Return the [x, y] coordinate for the center point of the cell that contains the specified text.  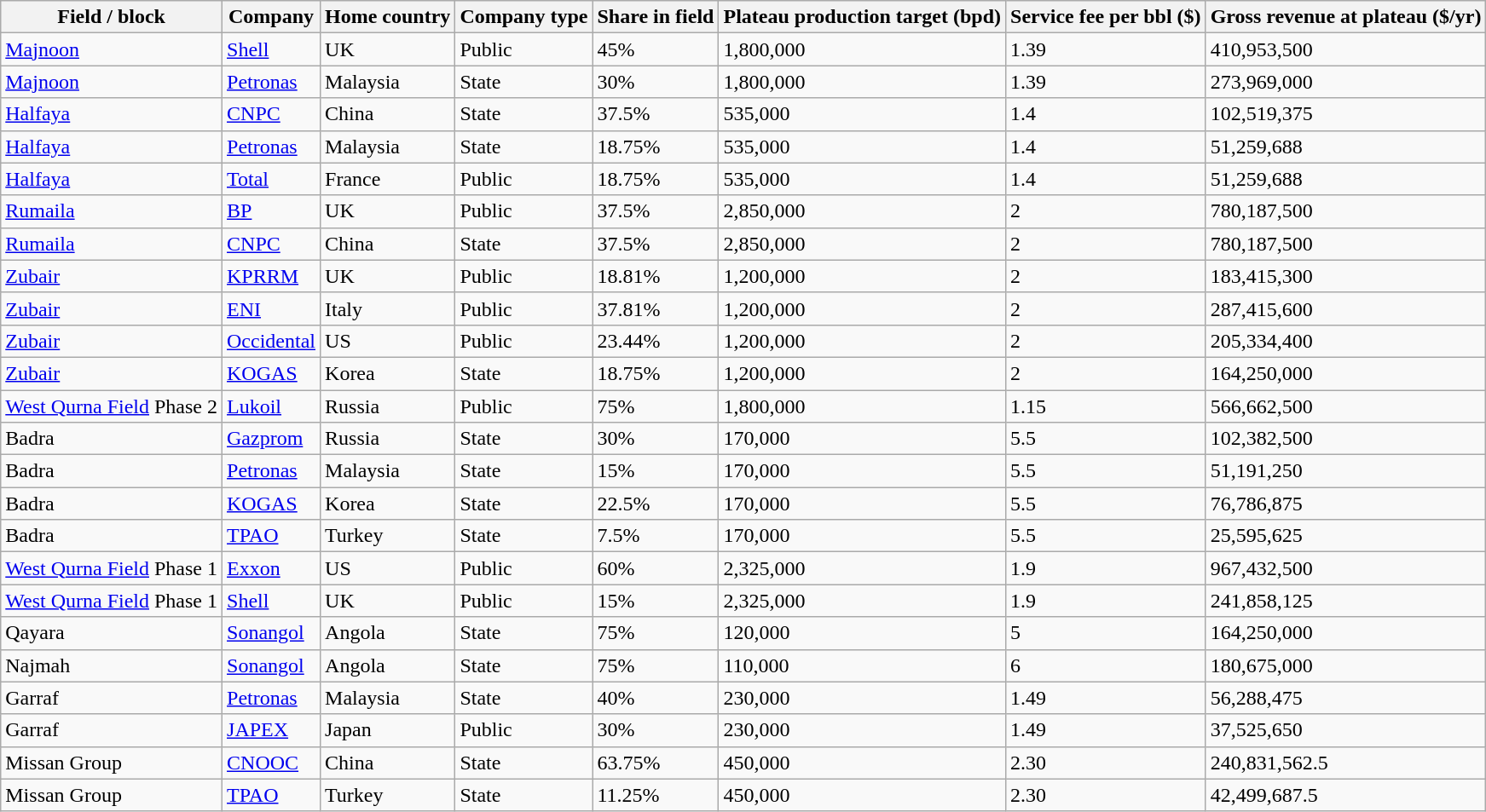
11.25% [656, 795]
56,288,475 [1345, 698]
40% [656, 698]
Japan [388, 730]
240,831,562.5 [1345, 763]
76,786,875 [1345, 504]
Service fee per bbl ($) [1107, 17]
KPRRM [271, 276]
273,969,000 [1345, 82]
Share in field [656, 17]
Company type [523, 17]
Home country [388, 17]
22.5% [656, 504]
France [388, 179]
Occidental [271, 341]
JAPEX [271, 730]
45% [656, 49]
Field / block [112, 17]
410,953,500 [1345, 49]
110,000 [863, 665]
Total [271, 179]
West Qurna Field Phase 2 [112, 406]
287,415,600 [1345, 308]
183,415,300 [1345, 276]
23.44% [656, 341]
Lukoil [271, 406]
63.75% [656, 763]
5 [1107, 633]
Exxon [271, 568]
102,519,375 [1345, 114]
Gazprom [271, 439]
180,675,000 [1345, 665]
6 [1107, 665]
18.81% [656, 276]
102,382,500 [1345, 439]
37,525,650 [1345, 730]
120,000 [863, 633]
205,334,400 [1345, 341]
37.81% [656, 308]
Najmah [112, 665]
1.15 [1107, 406]
7.5% [656, 536]
Plateau production target (bpd) [863, 17]
Company [271, 17]
241,858,125 [1345, 601]
967,432,500 [1345, 568]
CNOOC [271, 763]
566,662,500 [1345, 406]
51,191,250 [1345, 471]
60% [656, 568]
Italy [388, 308]
Qayara [112, 633]
25,595,625 [1345, 536]
42,499,687.5 [1345, 795]
Gross revenue at plateau ($/yr) [1345, 17]
BP [271, 211]
ENI [271, 308]
